For the text-containing cell, return its midpoint in (X, Y) coordinate format. 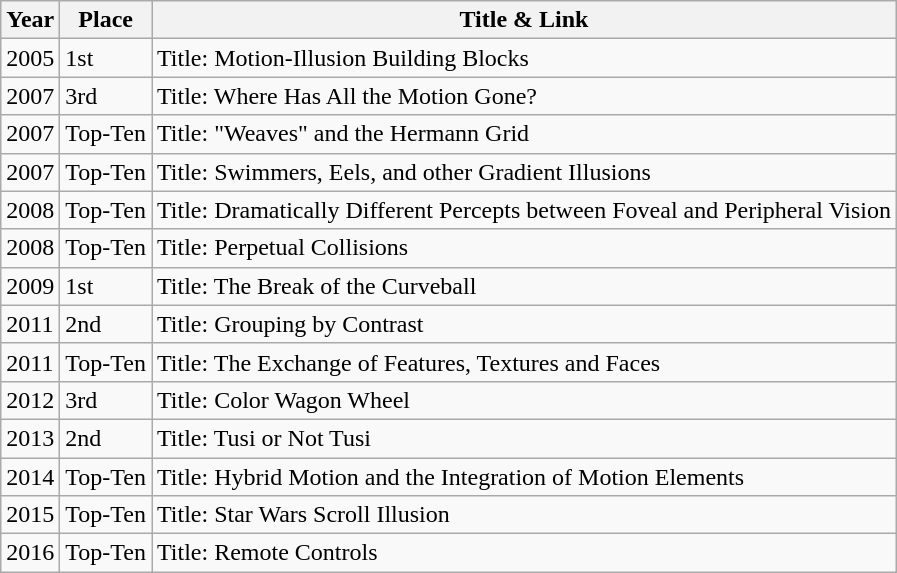
2015 (30, 515)
Title: Hybrid Motion and the Integration of Motion Elements (524, 477)
2016 (30, 553)
Title: The Exchange of Features, Textures and Faces (524, 362)
2009 (30, 286)
Title: Star Wars Scroll Illusion (524, 515)
Title & Link (524, 20)
Title: Where Has All the Motion Gone? (524, 96)
Title: "Weaves" and the Hermann Grid (524, 134)
Title: Color Wagon Wheel (524, 400)
2005 (30, 58)
Title: Grouping by Contrast (524, 324)
Title: Tusi or Not Tusi (524, 438)
Title: Motion-Illusion Building Blocks (524, 58)
Title: Remote Controls (524, 553)
2012 (30, 400)
Year (30, 20)
2014 (30, 477)
Place (106, 20)
Title: Perpetual Collisions (524, 248)
Title: Dramatically Different Percepts between Foveal and Peripheral Vision (524, 210)
Title: Swimmers, Eels, and other Gradient Illusions (524, 172)
2013 (30, 438)
Title: The Break of the Curveball (524, 286)
